Determine the (X, Y) coordinate at the center of the cell enclosing the given text.  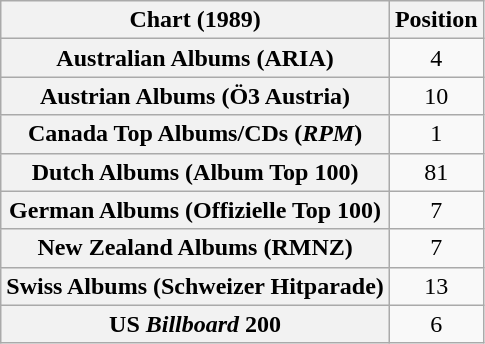
13 (436, 286)
Australian Albums (ARIA) (196, 58)
Austrian Albums (Ö3 Austria) (196, 96)
10 (436, 96)
Position (436, 20)
Dutch Albums (Album Top 100) (196, 172)
New Zealand Albums (RMNZ) (196, 248)
Swiss Albums (Schweizer Hitparade) (196, 286)
Canada Top Albums/CDs (RPM) (196, 134)
4 (436, 58)
Chart (1989) (196, 20)
US Billboard 200 (196, 324)
German Albums (Offizielle Top 100) (196, 210)
81 (436, 172)
6 (436, 324)
1 (436, 134)
